Return the (x, y) coordinate for the center point of the cell that contains the specified text.  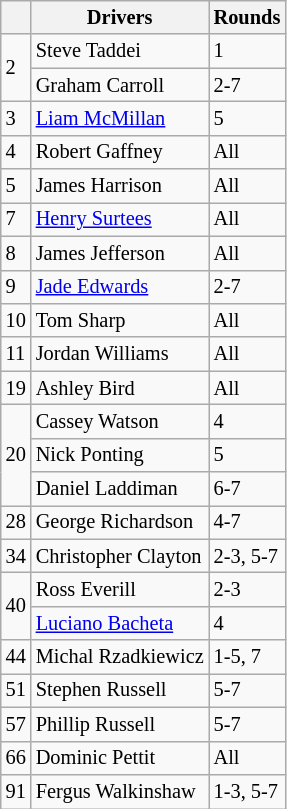
Robert Gaffney (120, 152)
20 (16, 454)
Jade Edwards (120, 287)
1 (248, 51)
1-5, 7 (248, 657)
George Richardson (120, 522)
Michal Rzadkiewicz (120, 657)
Cassey Watson (120, 421)
40 (16, 606)
91 (16, 791)
28 (16, 522)
8 (16, 253)
9 (16, 287)
19 (16, 388)
6-7 (248, 489)
Christopher Clayton (120, 556)
2-3, 5-7 (248, 556)
Phillip Russell (120, 724)
1-3, 5-7 (248, 791)
Stephen Russell (120, 690)
Graham Carroll (120, 85)
Tom Sharp (120, 320)
3 (16, 118)
66 (16, 758)
7 (16, 219)
Liam McMillan (120, 118)
2-3 (248, 589)
34 (16, 556)
James Jefferson (120, 253)
Nick Ponting (120, 455)
Dominic Pettit (120, 758)
Fergus Walkinshaw (120, 791)
Ross Everill (120, 589)
57 (16, 724)
Henry Surtees (120, 219)
Steve Taddei (120, 51)
44 (16, 657)
Daniel Laddiman (120, 489)
51 (16, 690)
11 (16, 354)
Jordan Williams (120, 354)
Ashley Bird (120, 388)
Rounds (248, 17)
Drivers (120, 17)
James Harrison (120, 186)
2 (16, 68)
10 (16, 320)
Luciano Bacheta (120, 623)
4-7 (248, 522)
